Return the [X, Y] coordinate for the center point of the cell that contains the specified text.  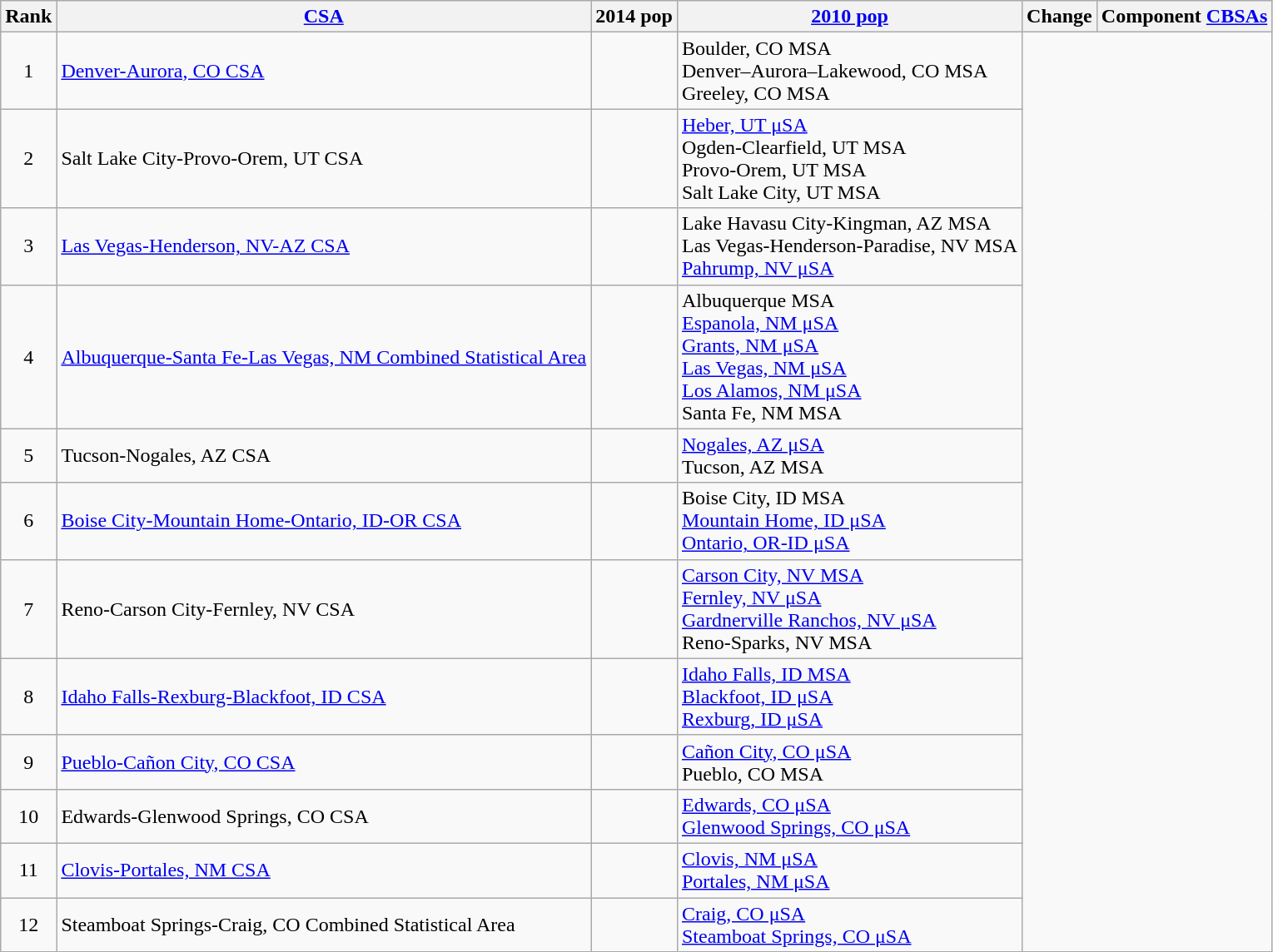
1 [28, 71]
Idaho Falls-Rexburg-Blackfoot, ID CSA [324, 697]
7 [28, 609]
Edwards-Glenwood Springs, CO CSA [324, 816]
Carson City, NV MSAFernley, NV μSAGardnerville Ranchos, NV μSAReno-Sparks, NV MSA [849, 609]
Reno-Carson City-Fernley, NV CSA [324, 609]
Edwards, CO μSAGlenwood Springs, CO μSA [849, 816]
Denver-Aurora, CO CSA [324, 71]
12 [28, 924]
3 [28, 246]
Boulder, CO MSADenver–Aurora–Lakewood, CO MSAGreeley, CO MSA [849, 71]
Salt Lake City-Provo-Orem, UT CSA [324, 158]
Boise City-Mountain Home-Ontario, ID-OR CSA [324, 521]
2 [28, 158]
11 [28, 870]
5 [28, 456]
CSA [324, 17]
Clovis-Portales, NM CSA [324, 870]
Boise City, ID MSAMountain Home, ID μSAOntario, OR-ID μSA [849, 521]
Nogales, AZ μSATucson, AZ MSA [849, 456]
8 [28, 697]
Rank [28, 17]
Steamboat Springs-Craig, CO Combined Statistical Area [324, 924]
Craig, CO μSASteamboat Springs, CO μSA [849, 924]
Las Vegas-Henderson, NV-AZ CSA [324, 246]
Albuquerque-Santa Fe-Las Vegas, NM Combined Statistical Area [324, 356]
Component CBSAs [1184, 17]
6 [28, 521]
Cañon City, CO μSAPueblo, CO MSA [849, 762]
Lake Havasu City-Kingman, AZ MSALas Vegas-Henderson-Paradise, NV MSAPahrump, NV μSA [849, 246]
Albuquerque MSAEspanola, NM μSAGrants, NM μSALas Vegas, NM μSALos Alamos, NM μSASanta Fe, NM MSA [849, 356]
10 [28, 816]
Heber, UT μSAOgden-Clearfield, UT MSAProvo-Orem, UT MSASalt Lake City, UT MSA [849, 158]
4 [28, 356]
2010 pop [849, 17]
Clovis, NM μSAPortales, NM μSA [849, 870]
2014 pop [634, 17]
Pueblo-Cañon City, CO CSA [324, 762]
Tucson-Nogales, AZ CSA [324, 456]
Change [1060, 17]
Idaho Falls, ID MSABlackfoot, ID μSARexburg, ID μSA [849, 697]
9 [28, 762]
